Identify which cell holds the provided text, then report its (X, Y) central coordinate. 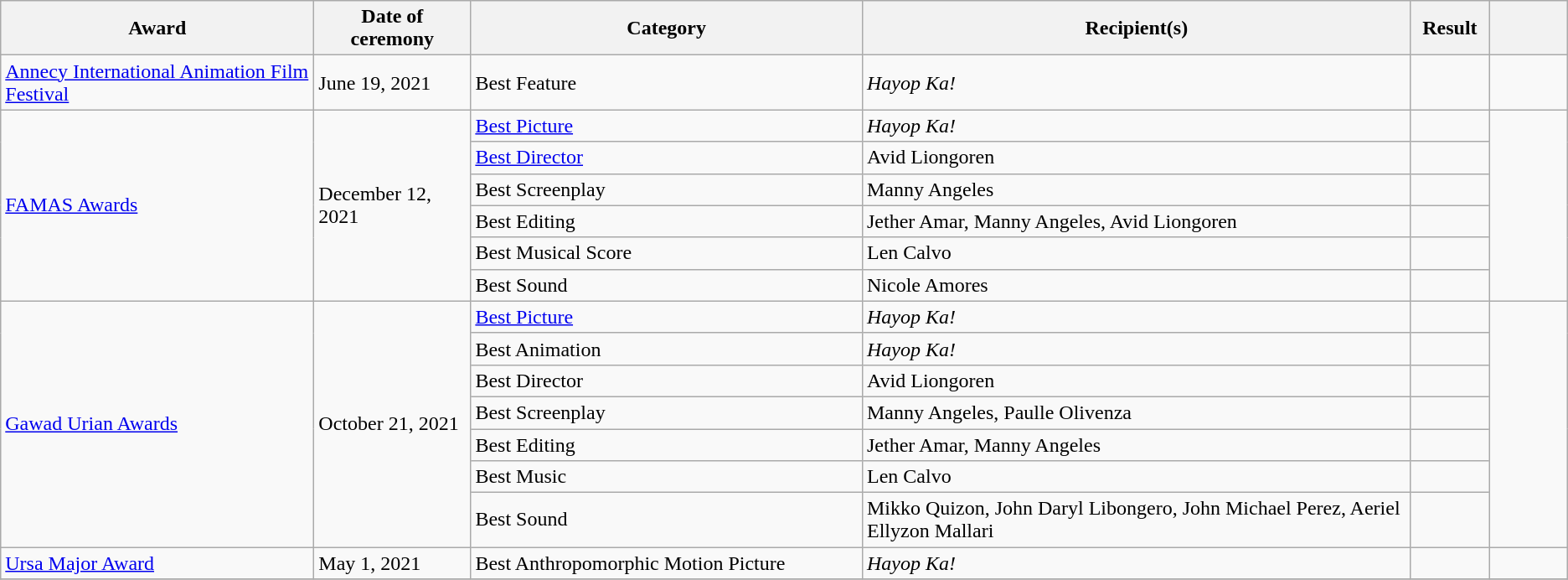
FAMAS Awards (157, 205)
Best Feature (667, 82)
Mikko Quizon, John Daryl Libongero, John Michael Perez, Aeriel Ellyzon Mallari (1136, 520)
Annecy International Animation Film Festival (157, 82)
October 21, 2021 (392, 424)
June 19, 2021 (392, 82)
Award (157, 28)
Jether Amar, Manny Angeles (1136, 445)
May 1, 2021 (392, 563)
Date of ceremony (392, 28)
Manny Angeles, Paulle Olivenza (1136, 412)
Best Anthropomorphic Motion Picture (667, 563)
Ursa Major Award (157, 563)
Result (1450, 28)
Nicole Amores (1136, 285)
Best Animation (667, 349)
Gawad Urian Awards (157, 424)
Recipient(s) (1136, 28)
Best Musical Score (667, 253)
Best Music (667, 477)
Manny Angeles (1136, 189)
Category (667, 28)
Jether Amar, Manny Angeles, Avid Liongoren (1136, 221)
December 12, 2021 (392, 205)
